Capture the cell that displays the provided text and extract its [X, Y] central coordinate. 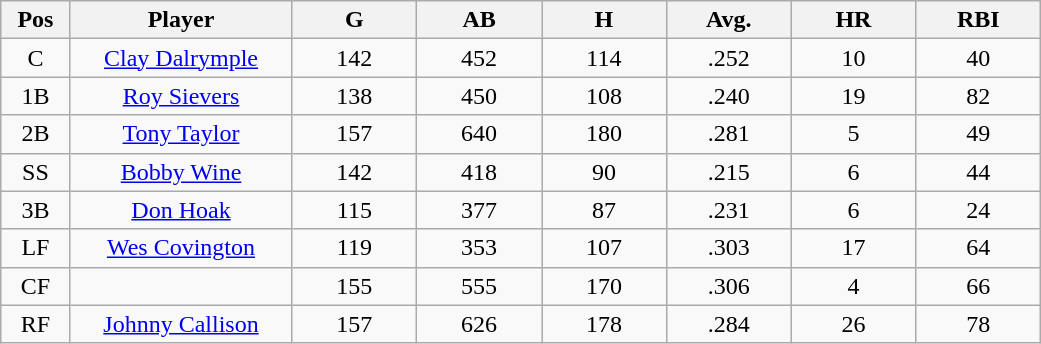
87 [604, 210]
17 [854, 248]
.215 [728, 172]
.281 [728, 134]
SS [36, 172]
Don Hoak [181, 210]
.303 [728, 248]
82 [978, 96]
.240 [728, 96]
49 [978, 134]
10 [854, 58]
.252 [728, 58]
170 [604, 286]
108 [604, 96]
Tony Taylor [181, 134]
44 [978, 172]
3B [36, 210]
4 [854, 286]
66 [978, 286]
Bobby Wine [181, 172]
114 [604, 58]
24 [978, 210]
HR [854, 20]
180 [604, 134]
377 [480, 210]
.231 [728, 210]
64 [978, 248]
.306 [728, 286]
19 [854, 96]
RF [36, 324]
1B [36, 96]
155 [354, 286]
C [36, 58]
40 [978, 58]
Player [181, 20]
119 [354, 248]
G [354, 20]
452 [480, 58]
115 [354, 210]
353 [480, 248]
Avg. [728, 20]
5 [854, 134]
LF [36, 248]
90 [604, 172]
2B [36, 134]
Pos [36, 20]
Roy Sievers [181, 96]
640 [480, 134]
Johnny Callison [181, 324]
Clay Dalrymple [181, 58]
555 [480, 286]
78 [978, 324]
418 [480, 172]
107 [604, 248]
450 [480, 96]
Wes Covington [181, 248]
AB [480, 20]
H [604, 20]
CF [36, 286]
.284 [728, 324]
138 [354, 96]
178 [604, 324]
RBI [978, 20]
626 [480, 324]
26 [854, 324]
